Find where the given text appears and provide that cell's center as (X, Y) coordinate. 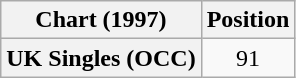
Chart (1997) (101, 20)
Position (248, 20)
UK Singles (OCC) (101, 58)
91 (248, 58)
